Search for the cell housing the specified text and yield its [x, y] center coordinate. 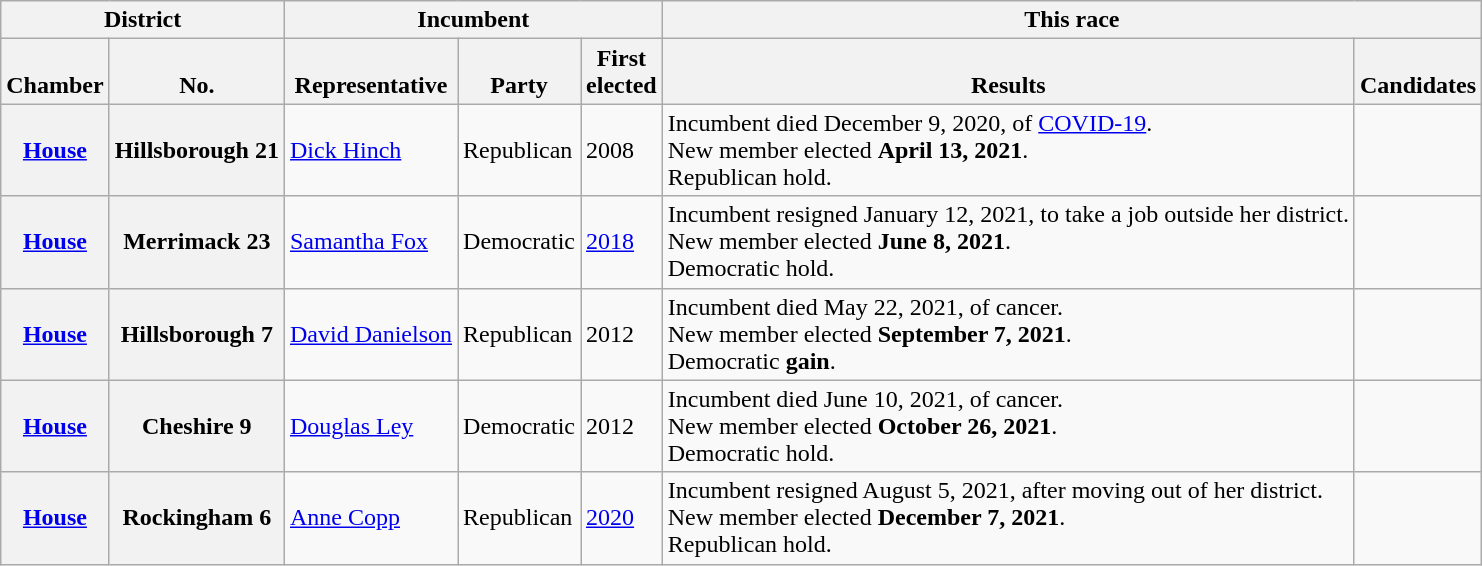
District [143, 20]
Incumbent died June 10, 2021, of cancer.New member elected October 26, 2021.Democratic hold. [1008, 426]
Samantha Fox [370, 242]
Douglas Ley [370, 426]
Chamber [55, 72]
Representative [370, 72]
2008 [622, 150]
Anne Copp [370, 518]
No. [196, 72]
Incumbent died December 9, 2020, of COVID-19.New member elected April 13, 2021.Republican hold. [1008, 150]
Hillsborough 7 [196, 334]
Candidates [1418, 72]
2018 [622, 242]
Incumbent [473, 20]
Dick Hinch [370, 150]
Cheshire 9 [196, 426]
Incumbent resigned January 12, 2021, to take a job outside her district.New member elected June 8, 2021.Democratic hold. [1008, 242]
This race [1072, 20]
Incumbent died May 22, 2021, of cancer.New member elected September 7, 2021.Democratic gain. [1008, 334]
David Danielson [370, 334]
Party [520, 72]
Results [1008, 72]
Incumbent resigned August 5, 2021, after moving out of her district.New member elected December 7, 2021.Republican hold. [1008, 518]
Firstelected [622, 72]
Merrimack 23 [196, 242]
Hillsborough 21 [196, 150]
2020 [622, 518]
Rockingham 6 [196, 518]
